Locate the cell with the specified text and output its (X, Y) center coordinate. 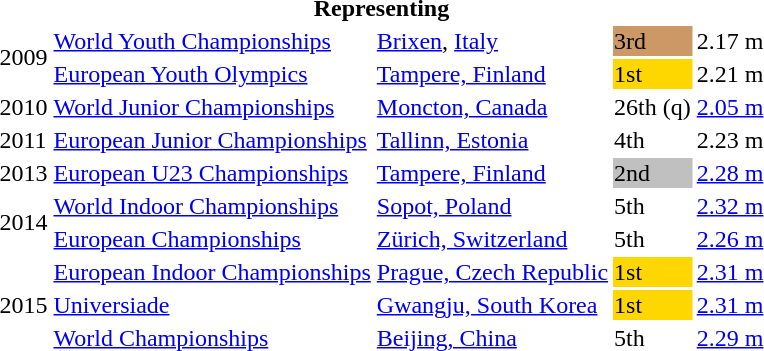
European Junior Championships (212, 140)
Sopot, Poland (492, 206)
Gwangju, South Korea (492, 305)
4th (653, 140)
World Indoor Championships (212, 206)
26th (q) (653, 107)
Prague, Czech Republic (492, 272)
Universiade (212, 305)
2nd (653, 173)
Brixen, Italy (492, 41)
World Junior Championships (212, 107)
3rd (653, 41)
European U23 Championships (212, 173)
European Indoor Championships (212, 272)
World Youth Championships (212, 41)
European Youth Olympics (212, 74)
Zürich, Switzerland (492, 239)
Moncton, Canada (492, 107)
European Championships (212, 239)
Tallinn, Estonia (492, 140)
